Find where the given text appears and provide that cell's center as (X, Y) coordinate. 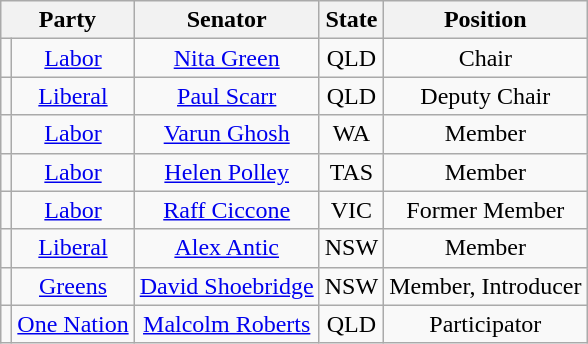
Deputy Chair (486, 96)
Nita Green (226, 58)
Former Member (486, 210)
Helen Polley (226, 172)
WA (351, 134)
Chair (486, 58)
Senator (226, 20)
Alex Antic (226, 248)
One Nation (73, 324)
Malcolm Roberts (226, 324)
Party (68, 20)
Participator (486, 324)
Member, Introducer (486, 286)
Varun Ghosh (226, 134)
Raff Ciccone (226, 210)
TAS (351, 172)
Greens (73, 286)
Position (486, 20)
VIC (351, 210)
Paul Scarr (226, 96)
State (351, 20)
David Shoebridge (226, 286)
